Find where the given text appears and provide that cell's center as [x, y] coordinate. 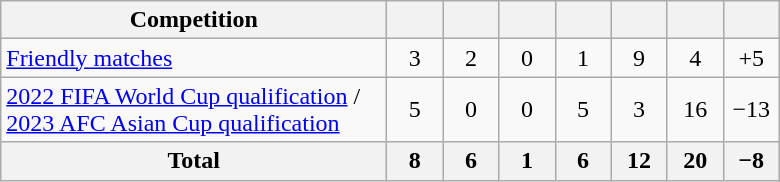
2 [471, 58]
4 [695, 58]
+5 [751, 58]
16 [695, 110]
Total [194, 161]
20 [695, 161]
Friendly matches [194, 58]
Competition [194, 20]
9 [639, 58]
8 [415, 161]
−13 [751, 110]
2022 FIFA World Cup qualification / 2023 AFC Asian Cup qualification [194, 110]
12 [639, 161]
−8 [751, 161]
